Capture the cell that displays the provided text and extract its (x, y) central coordinate. 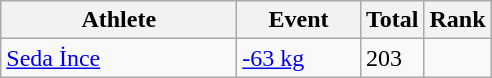
Rank (458, 20)
Athlete (119, 20)
203 (392, 58)
Total (392, 20)
Event (299, 20)
Seda İnce (119, 58)
-63 kg (299, 58)
